Pinpoint the cell where the given text exists, returning its [X, Y] midpoint coordinate. 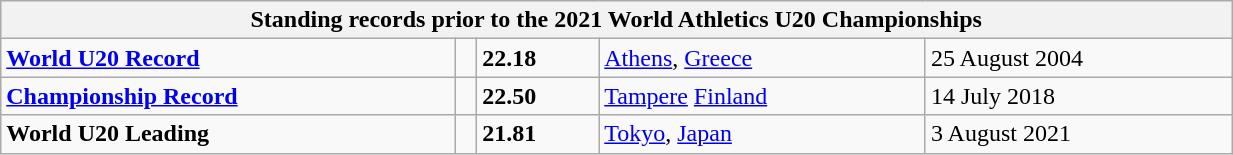
World U20 Record [228, 58]
Athens, Greece [762, 58]
25 August 2004 [1078, 58]
Tampere Finland [762, 96]
22.50 [538, 96]
Championship Record [228, 96]
Standing records prior to the 2021 World Athletics U20 Championships [616, 20]
14 July 2018 [1078, 96]
World U20 Leading [228, 134]
Tokyo, Japan [762, 134]
21.81 [538, 134]
3 August 2021 [1078, 134]
22.18 [538, 58]
